Find where the given text appears and provide that cell's center as (X, Y) coordinate. 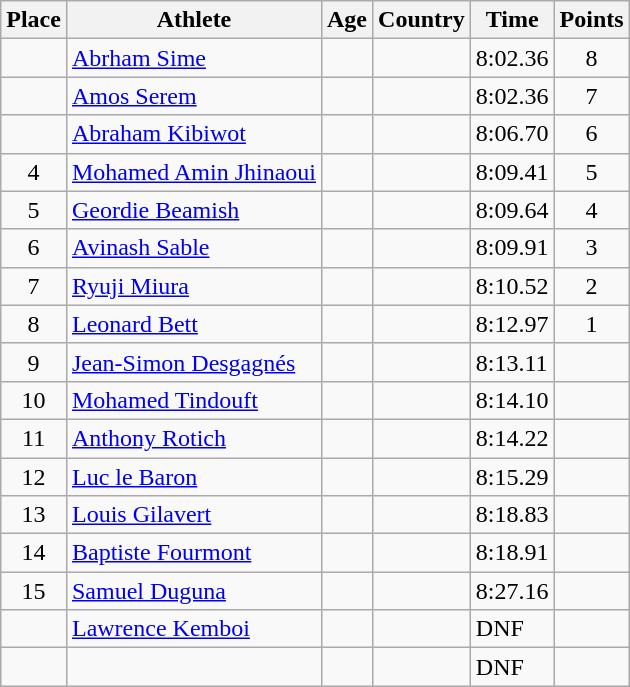
9 (34, 362)
Time (512, 20)
8:27.16 (512, 591)
Avinash Sable (194, 248)
8:06.70 (512, 134)
Jean-Simon Desgagnés (194, 362)
Leonard Bett (194, 324)
8:14.10 (512, 400)
Louis Gilavert (194, 515)
8:09.41 (512, 172)
14 (34, 553)
Mohamed Tindouft (194, 400)
12 (34, 477)
Country (422, 20)
10 (34, 400)
Points (592, 20)
8:12.97 (512, 324)
8:13.11 (512, 362)
13 (34, 515)
Athlete (194, 20)
11 (34, 438)
3 (592, 248)
Mohamed Amin Jhinaoui (194, 172)
Place (34, 20)
15 (34, 591)
Anthony Rotich (194, 438)
Abraham Kibiwot (194, 134)
Luc le Baron (194, 477)
Amos Serem (194, 96)
8:09.91 (512, 248)
8:09.64 (512, 210)
Geordie Beamish (194, 210)
2 (592, 286)
8:15.29 (512, 477)
Age (346, 20)
Samuel Duguna (194, 591)
8:18.83 (512, 515)
8:14.22 (512, 438)
Ryuji Miura (194, 286)
Lawrence Kemboi (194, 629)
8:18.91 (512, 553)
8:10.52 (512, 286)
Abrham Sime (194, 58)
Baptiste Fourmont (194, 553)
1 (592, 324)
